Return the [x, y] coordinate for the center point of the cell that contains the specified text.  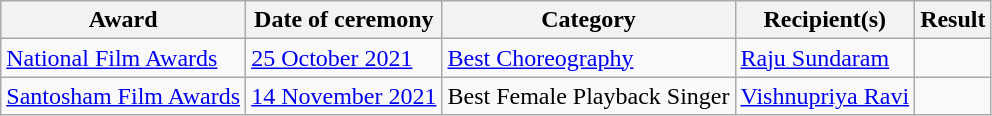
National Film Awards [124, 58]
Raju Sundaram [825, 58]
Vishnupriya Ravi [825, 96]
Santosham Film Awards [124, 96]
Date of ceremony [344, 20]
14 November 2021 [344, 96]
Recipient(s) [825, 20]
25 October 2021 [344, 58]
Best Female Playback Singer [588, 96]
Best Choreography [588, 58]
Award [124, 20]
Result [953, 20]
Category [588, 20]
